Identify which cell holds the provided text, then report its (X, Y) central coordinate. 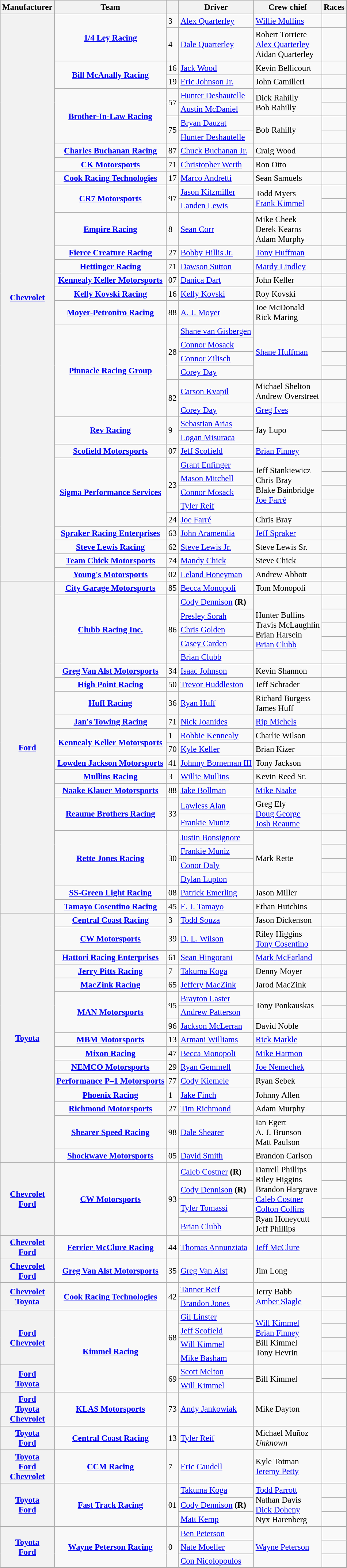
42 (172, 1296)
Tamayo Cosentino Racing (110, 906)
35 (172, 1271)
SS-Green Light Racing (110, 893)
Kevin Bellicourt (287, 68)
50 (172, 685)
70 (172, 749)
95 (172, 1005)
85 (172, 589)
Mike Dayton (287, 1409)
John Keller (287, 280)
Andrew Abbott (287, 575)
Eric Caudell (216, 1466)
Presley Sorah (216, 616)
Brother-In-Law Racing (110, 116)
Greg Van Alst (216, 1271)
74 (172, 561)
Huff Racing (110, 703)
82 (172, 398)
Alex Quarterley (216, 21)
28 (172, 352)
Chris Golden (216, 629)
Tony Jackson (287, 763)
69 (172, 1379)
Jackson McLerran (216, 1026)
David Smith (216, 1156)
Jason Dickenson (287, 920)
Nate Moeller (216, 1547)
Leland Honeyman (216, 575)
Shockwave Motorsports (110, 1156)
Hettinger Racing (110, 266)
Crew chief (287, 7)
Lawless Alan (216, 806)
Tanner Reif (216, 1290)
Jeff Spraker (287, 533)
Hunter Bullins Travis McLaughlin Brian Harsein Brian Clubb (287, 629)
Todd Souza (216, 920)
Wayne Peterson Racing (110, 1547)
Toyota (27, 1038)
Rip Michels (287, 722)
Pinnacle Racing Group (110, 370)
Darrell Phillips Riley Higgins Brandon Hargrave Caleb Costner Colton Collins Ryan Honeycutt Jeff Phillips (287, 1199)
Steve Chick (287, 561)
Dick Rahilly Bob Rahilly (287, 102)
Ian Egert A. J. Brunson Matt Paulson (287, 1132)
Jake Bollman (216, 791)
Fierce Creature Racing (110, 253)
Kevin Reed Sr. (287, 777)
Roy Kovski (287, 294)
0 (172, 1547)
Denny Moyer (287, 971)
Empire Racing (110, 229)
Kyle Totman Jeremy Petty (287, 1466)
Michael Shelton Andrew Overstreet (287, 391)
Bob Rahilly (287, 130)
17 (172, 178)
Sebastian Arias (216, 423)
Brandon Jones (216, 1303)
93 (172, 1199)
NEMCO Motorsports (110, 1067)
MBM Motorsports (110, 1040)
Michael Muñoz Unknown (287, 1438)
Brian Kizer (287, 749)
Mike Naake (287, 791)
23 (172, 485)
Bill Kimmel (287, 1379)
98 (172, 1132)
Ryan Huff (216, 703)
Rick Markle (287, 1040)
Connor Zilisch (216, 359)
Lowden Jackson Motorsports (110, 763)
Grant Enfinger (216, 465)
Richmond Motorsports (110, 1108)
CK Motorsports (110, 164)
Dale Shearer (216, 1132)
Jan's Towing Racing (110, 722)
29 (172, 1067)
Tony Huffman (287, 253)
Naake Klauer Motorsports (110, 791)
Carson Kvapil (216, 391)
Sean Corr (216, 229)
45 (172, 906)
4 (172, 45)
Kevin Shannon (287, 671)
Todd Myers Frank Kimmel (287, 199)
Matt Kemp (216, 1519)
Charlie Wilson (287, 735)
Ford (27, 747)
Rev Racing (110, 430)
Caleb Costner (R) (216, 1172)
Austin McDaniel (216, 109)
Brandon Carlson (287, 1156)
Ben Peterson (216, 1533)
Robbie Kennealy (216, 735)
Nick Joanides (216, 722)
Patrick Emerling (216, 893)
Clubb Racing Inc. (110, 629)
Races (334, 7)
Toyota Ford Chevrolet (27, 1466)
Tim Richmond (216, 1108)
Ron Otto (287, 164)
Chuck Buchanan Jr. (216, 151)
Ryan Gemmell (216, 1067)
Joe Nemechek (287, 1067)
Steve Lewis Jr. (216, 547)
Brayton Laster (216, 999)
30 (172, 858)
Greg Ives (287, 410)
Kelly Kovski (216, 294)
Robert Torriere Alex Quarterley Aidan Quarterley (287, 45)
62 (172, 547)
Jeffery MacZink (216, 985)
08 (172, 893)
87 (172, 151)
Mardy Lindley (287, 266)
Todd Parrott Nathan Davis Dick Doheny Nyx Harenberg (287, 1504)
44 (172, 1247)
Shane Huffman (287, 352)
39 (172, 939)
Spraker Racing Enterprises (110, 533)
Isaac Johnson (216, 671)
Craig Wood (287, 151)
Tyler Tomassi (216, 1208)
Mark Rette (287, 858)
Conor Daly (216, 865)
8 (172, 229)
Performance P–1 Motorsports (110, 1081)
Justin Bonsignore (216, 838)
Jim Long (287, 1271)
77 (172, 1081)
41 (172, 763)
Johnny Allen (287, 1095)
Hattori Racing Enterprises (110, 958)
D. L. Wilson (216, 939)
E. J. Tamayo (216, 906)
Chris Bray (287, 520)
Sean Samuels (287, 178)
Kimmel Racing (110, 1351)
96 (172, 1026)
Dale Quarterley (216, 45)
CR7 Motorsports (110, 199)
High Point Racing (110, 685)
Andy Jankowiak (216, 1409)
Wayne Peterson (287, 1547)
Will Kimmel Brian Finney Bill Kimmel Tony Hevrin (287, 1337)
86 (172, 629)
Jeff Schrader (287, 685)
36 (172, 703)
Andrew Patterson (216, 1012)
David Noble (287, 1026)
Phoenix Racing (110, 1095)
John Camilleri (287, 82)
Trevor Huddleston (216, 685)
75 (172, 130)
Sigma Performance Services (110, 492)
Reaume Brothers Racing (110, 814)
Greg Ely Doug George Josh Reaume (287, 814)
Mike Basham (216, 1358)
Scott Melton (216, 1372)
9 (172, 430)
Danica Dart (216, 280)
Steve Lewis Sr. (287, 547)
Jake Finch (216, 1095)
Tom Monopoli (287, 589)
Brian Finney (287, 451)
Gil Linster (216, 1317)
Sean Hingorani (216, 958)
Joe McDonald Rick Maring (287, 313)
Riley Higgins Tony Cosentino (287, 939)
Mandy Chick (216, 561)
Jason Miller (287, 893)
Mason Mitchell (216, 479)
Mike Cheek Derek Kearns Adam Murphy (287, 229)
Steve Lewis Racing (110, 547)
01 (172, 1504)
Chevrolet Toyota (27, 1296)
Adam Murphy (287, 1108)
68 (172, 1337)
Jay Lupo (287, 430)
Bobby Hillis Jr. (216, 253)
Marco Andretti (216, 178)
19 (172, 82)
Bryan Dauzat (216, 123)
MAN Motorsports (110, 1013)
63 (172, 533)
Rette Jones Racing (110, 858)
Dawson Sutton (216, 266)
Christopher Werth (216, 164)
CCM Racing (110, 1466)
Jack Wood (216, 68)
Mixon Racing (110, 1054)
Mullins Racing (110, 777)
Ford Chevrolet (27, 1337)
KLAS Motorsports (110, 1409)
47 (172, 1054)
Eric Johnson Jr. (216, 82)
05 (172, 1156)
Team Chick Motorsports (110, 561)
Armani Williams (216, 1040)
Scofield Motorsports (110, 451)
Charles Buchanan Racing (110, 151)
John Aramendia (216, 533)
Jarod MacZink (287, 985)
City Garage Motorsports (110, 589)
Cody Kiemele (216, 1081)
Jason Kitzmiller (216, 192)
Tony Ponkauskas (287, 1005)
Johnny Borneman III (216, 763)
MacZink Racing (110, 985)
65 (172, 985)
97 (172, 199)
1/4 Ley Racing (110, 38)
Fast Track Racing (110, 1504)
Mike Harmon (287, 1054)
73 (172, 1409)
Kelly Kovski Racing (110, 294)
Chevrolet (27, 298)
Ryan Sebek (287, 1081)
Jeff McClure (287, 1247)
Team (110, 7)
Casey Carden (216, 643)
34 (172, 671)
Dylan Lupton (216, 879)
Richard Burgess James Huff (287, 703)
Landen Lewis (216, 206)
Moyer-Petroniro Racing (110, 313)
61 (172, 958)
Thomas Annunziata (216, 1247)
Jerry Pitts Racing (110, 971)
Ferrier McClure Racing (110, 1247)
Logan Misuraca (216, 437)
24 (172, 520)
Kyle Keller (216, 749)
Ethan Hutchins (287, 906)
Jeff Stankiewicz Chris Bray Blake Bainbridge Joe Farré (287, 485)
Shearer Speed Racing (110, 1132)
33 (172, 814)
A. J. Moyer (216, 313)
57 (172, 102)
Young's Motorsports (110, 575)
Ford Toyota (27, 1379)
02 (172, 575)
Shane van Gisbergen (216, 331)
Con Nicolopoulos (216, 1561)
Mark McFarland (287, 958)
Jerry Babb Amber Slagle (287, 1296)
Bill McAnally Racing (110, 75)
Driver (216, 7)
Ford Toyota Chevrolet (27, 1409)
Joe Farré (216, 520)
Manufacturer (27, 7)
